Search for the cell housing the specified text and yield its (x, y) center coordinate. 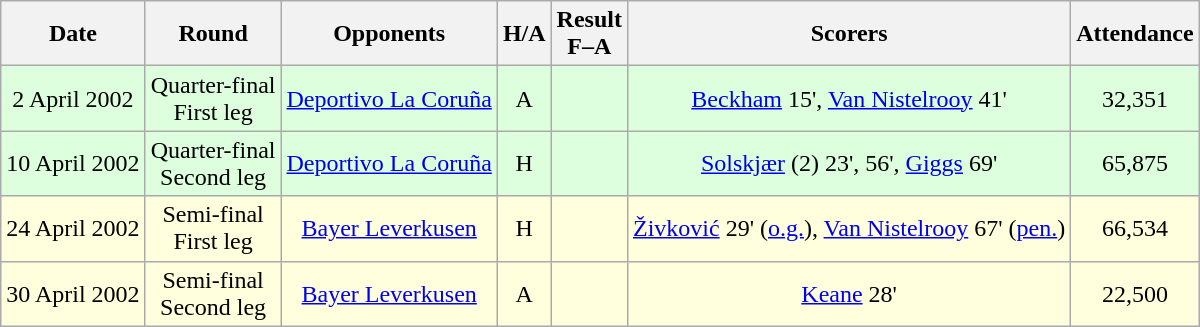
30 April 2002 (73, 294)
Opponents (389, 34)
66,534 (1135, 228)
H/A (524, 34)
65,875 (1135, 164)
32,351 (1135, 98)
Date (73, 34)
Beckham 15', Van Nistelrooy 41' (848, 98)
Semi-finalSecond leg (213, 294)
Quarter-finalFirst leg (213, 98)
2 April 2002 (73, 98)
Solskjær (2) 23', 56', Giggs 69' (848, 164)
24 April 2002 (73, 228)
10 April 2002 (73, 164)
Quarter-finalSecond leg (213, 164)
Živković 29' (o.g.), Van Nistelrooy 67' (pen.) (848, 228)
ResultF–A (589, 34)
Semi-finalFirst leg (213, 228)
22,500 (1135, 294)
Attendance (1135, 34)
Scorers (848, 34)
Keane 28' (848, 294)
Round (213, 34)
